Scan for the cell matching the given text and deliver its (X, Y) coordinate at center. 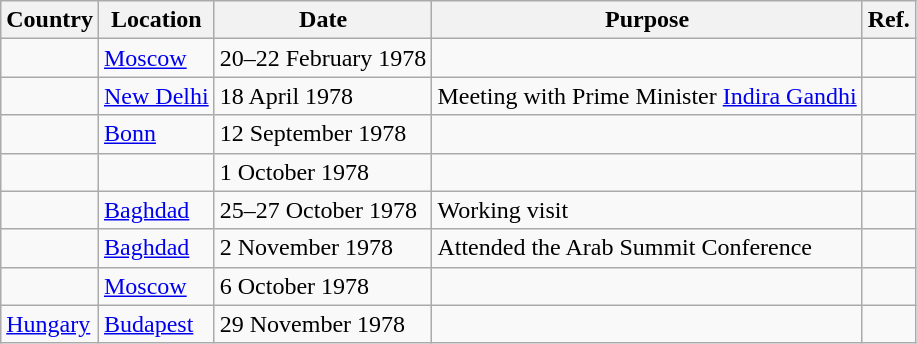
Bonn (156, 134)
Location (156, 20)
Date (323, 20)
6 October 1978 (323, 286)
Ref. (888, 20)
Country (50, 20)
2 November 1978 (323, 248)
25–27 October 1978 (323, 210)
Budapest (156, 324)
Hungary (50, 324)
20–22 February 1978 (323, 58)
29 November 1978 (323, 324)
Purpose (647, 20)
Meeting with Prime Minister Indira Gandhi (647, 96)
Attended the Arab Summit Conference (647, 248)
18 April 1978 (323, 96)
12 September 1978 (323, 134)
Working visit (647, 210)
1 October 1978 (323, 172)
New Delhi (156, 96)
